Return the [x, y] coordinate for the center point of the cell that contains the specified text.  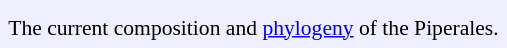
The current composition and phylogeny of the Piperales. [254, 27]
